Capture the cell that displays the provided text and extract its (X, Y) central coordinate. 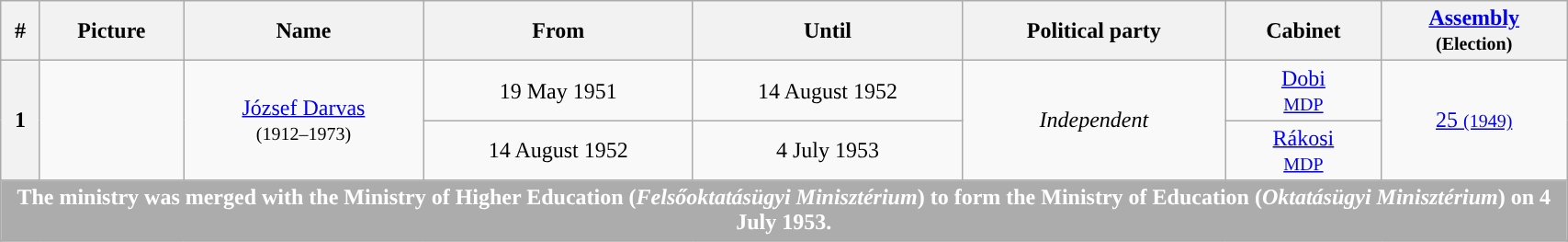
Assembly(Election) (1474, 31)
Cabinet (1303, 31)
# (20, 31)
DobiMDP (1303, 90)
Picture (112, 31)
25 (1949) (1474, 121)
Independent (1094, 121)
Political party (1094, 31)
RákosiMDP (1303, 151)
19 May 1951 (558, 90)
From (558, 31)
Until (827, 31)
4 July 1953 (827, 151)
1 (20, 121)
Name (303, 31)
József Darvas(1912–1973) (303, 121)
